Locate the cell with the specified text and output its (x, y) center coordinate. 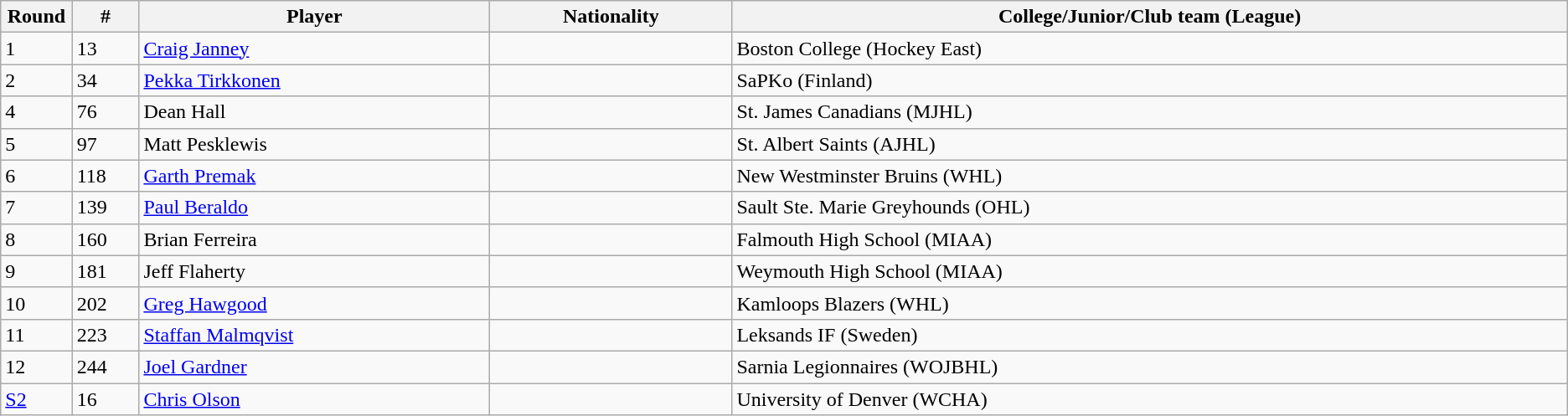
New Westminster Bruins (WHL) (1149, 176)
181 (106, 271)
76 (106, 112)
Jeff Flaherty (315, 271)
College/Junior/Club team (League) (1149, 17)
9 (37, 271)
139 (106, 208)
118 (106, 176)
Weymouth High School (MIAA) (1149, 271)
97 (106, 144)
4 (37, 112)
Garth Premak (315, 176)
244 (106, 367)
223 (106, 335)
2 (37, 80)
St. James Canadians (MJHL) (1149, 112)
Sarnia Legionnaires (WOJBHL) (1149, 367)
34 (106, 80)
Falmouth High School (MIAA) (1149, 239)
SaPKo (Finland) (1149, 80)
Craig Janney (315, 49)
13 (106, 49)
Nationality (611, 17)
Round (37, 17)
160 (106, 239)
Dean Hall (315, 112)
Kamloops Blazers (WHL) (1149, 303)
7 (37, 208)
Staffan Malmqvist (315, 335)
6 (37, 176)
Player (315, 17)
Leksands IF (Sweden) (1149, 335)
Sault Ste. Marie Greyhounds (OHL) (1149, 208)
10 (37, 303)
11 (37, 335)
Joel Gardner (315, 367)
Greg Hawgood (315, 303)
Paul Beraldo (315, 208)
Chris Olson (315, 399)
202 (106, 303)
Matt Pesklewis (315, 144)
8 (37, 239)
5 (37, 144)
Boston College (Hockey East) (1149, 49)
# (106, 17)
Pekka Tirkkonen (315, 80)
1 (37, 49)
St. Albert Saints (AJHL) (1149, 144)
University of Denver (WCHA) (1149, 399)
Brian Ferreira (315, 239)
12 (37, 367)
16 (106, 399)
S2 (37, 399)
